For the text-containing cell, return its midpoint in [x, y] coordinate format. 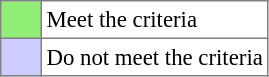
Meet the criteria [154, 20]
Do not meet the criteria [154, 57]
